Pinpoint the cell where the given text exists, returning its (X, Y) midpoint coordinate. 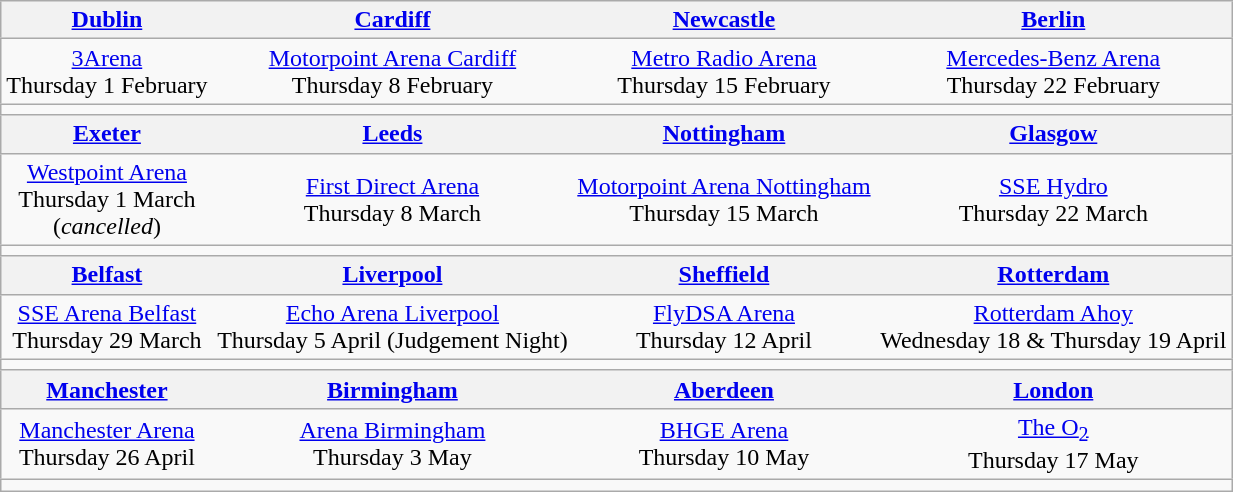
The O2Thursday 17 May (1054, 444)
Exeter (107, 134)
SSE Arena BelfastThursday 29 March (107, 326)
Westpoint ArenaThursday 1 March(cancelled) (107, 199)
BHGE ArenaThursday 10 May (724, 444)
Manchester (107, 389)
Aberdeen (724, 389)
FlyDSA ArenaThursday 12 April (724, 326)
Motorpoint Arena NottinghamThursday 15 March (724, 199)
Arena BirminghamThursday 3 May (392, 444)
Sheffield (724, 275)
3ArenaThursday 1 February (107, 72)
First Direct ArenaThursday 8 March (392, 199)
Rotterdam AhoyWednesday 18 & Thursday 19 April (1054, 326)
Leeds (392, 134)
Liverpool (392, 275)
Mercedes-Benz ArenaThursday 22 February (1054, 72)
London (1054, 389)
SSE HydroThursday 22 March (1054, 199)
Rotterdam (1054, 275)
Cardiff (392, 20)
Metro Radio ArenaThursday 15 February (724, 72)
Motorpoint Arena CardiffThursday 8 February (392, 72)
Dublin (107, 20)
Manchester ArenaThursday 26 April (107, 444)
Newcastle (724, 20)
Glasgow (1054, 134)
Belfast (107, 275)
Echo Arena LiverpoolThursday 5 April (Judgement Night) (392, 326)
Nottingham (724, 134)
Berlin (1054, 20)
Birmingham (392, 389)
